Locate the cell with the specified text and output its [X, Y] center coordinate. 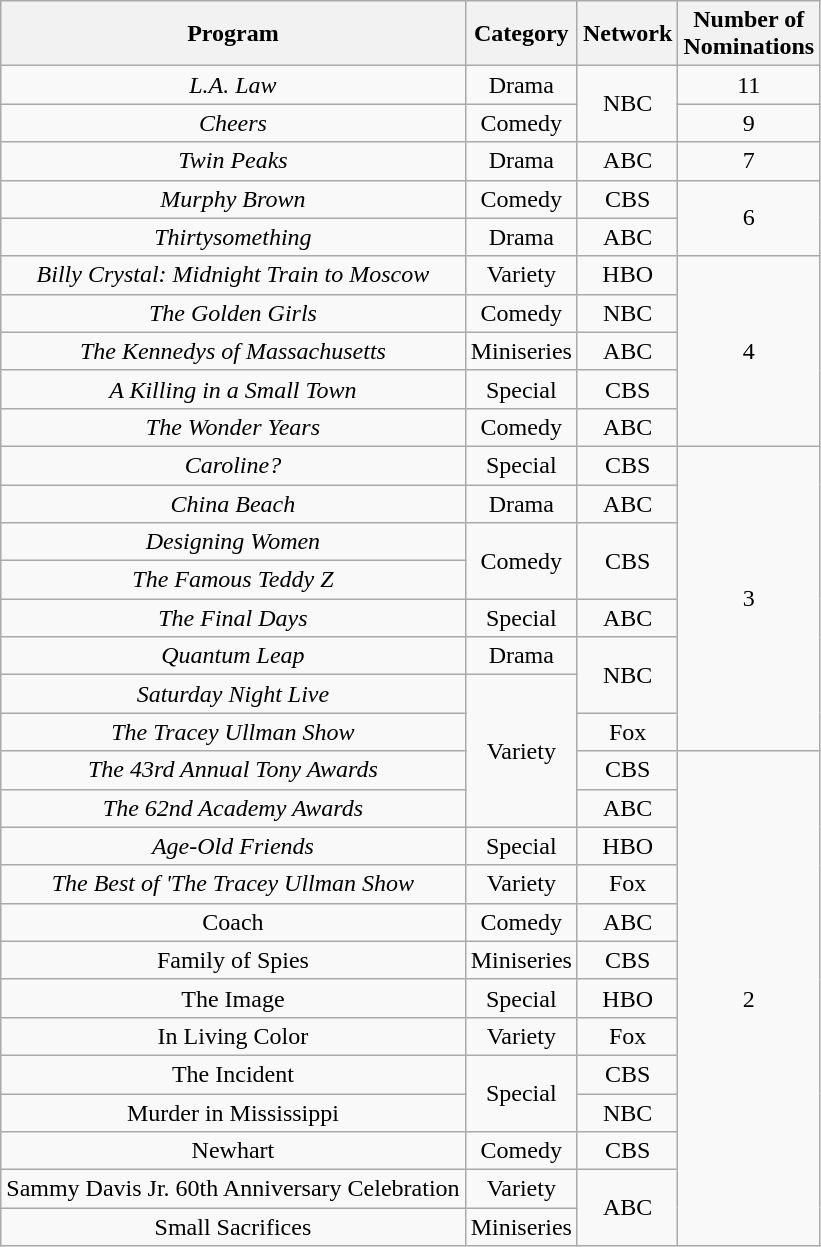
Caroline? [233, 465]
The Image [233, 998]
Sammy Davis Jr. 60th Anniversary Celebration [233, 1189]
Family of Spies [233, 960]
The 43rd Annual Tony Awards [233, 770]
Age-Old Friends [233, 846]
In Living Color [233, 1036]
China Beach [233, 503]
Network [627, 34]
Billy Crystal: Midnight Train to Moscow [233, 275]
The Final Days [233, 618]
A Killing in a Small Town [233, 389]
The Best of 'The Tracey Ullman Show [233, 884]
3 [749, 598]
The Wonder Years [233, 427]
Coach [233, 922]
Saturday Night Live [233, 694]
Murphy Brown [233, 199]
Number ofNominations [749, 34]
L.A. Law [233, 85]
6 [749, 218]
11 [749, 85]
Thirtysomething [233, 237]
Small Sacrifices [233, 1227]
The 62nd Academy Awards [233, 808]
2 [749, 998]
The Kennedys of Massachusetts [233, 351]
Category [521, 34]
Newhart [233, 1151]
The Incident [233, 1074]
Designing Women [233, 542]
The Famous Teddy Z [233, 580]
Program [233, 34]
The Golden Girls [233, 313]
Murder in Mississippi [233, 1113]
The Tracey Ullman Show [233, 732]
9 [749, 123]
Twin Peaks [233, 161]
Quantum Leap [233, 656]
7 [749, 161]
Cheers [233, 123]
4 [749, 351]
